Detect which cell encompasses the target text, then output its [X, Y] center coordinate. 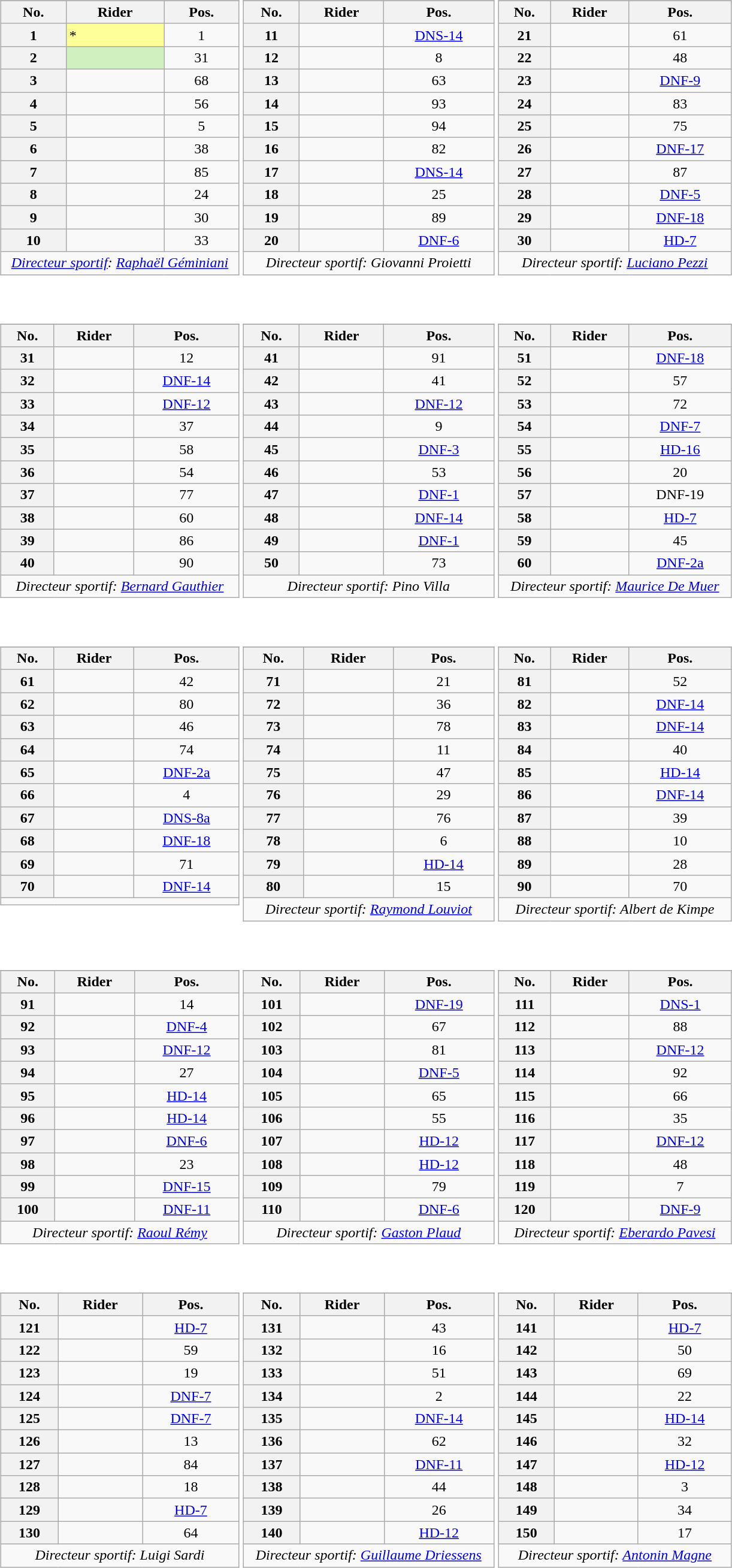
119 [525, 1187]
Directeur sportif: Luigi Sardi [120, 1555]
99 [28, 1187]
130 [29, 1533]
129 [29, 1510]
147 [527, 1464]
No. Rider Pos. 41 91 42 41 43 DNF-12 44 9 45 DNF-3 46 53 47 DNF-1 48 DNF-14 49 DNF-1 50 73 Directeur sportif: Pino Villa [369, 452]
135 [272, 1419]
112 [525, 1027]
105 [272, 1095]
97 [28, 1141]
98 [28, 1164]
DNF-15 [186, 1187]
115 [525, 1095]
132 [272, 1350]
138 [272, 1487]
125 [29, 1419]
110 [272, 1210]
144 [527, 1395]
131 [272, 1327]
DNF-3 [439, 449]
103 [272, 1050]
123 [29, 1373]
139 [272, 1510]
Directeur sportif: Raymond Louviot [368, 909]
136 [272, 1442]
137 [272, 1464]
114 [525, 1072]
108 [272, 1164]
117 [525, 1141]
146 [527, 1442]
Directeur sportif: Bernard Gauthier [120, 586]
145 [527, 1419]
101 [272, 1004]
100 [28, 1210]
HD-16 [680, 449]
102 [272, 1027]
106 [272, 1118]
DNS-1 [680, 1004]
No. Rider Pos. 71 21 72 36 73 78 74 11 75 47 76 29 77 76 78 6 79 HD-14 80 15 Directeur sportif: Raymond Louviot [369, 775]
149 [527, 1510]
49 [271, 540]
141 [527, 1327]
DNF-4 [186, 1027]
DNS-8a [187, 818]
DNF-17 [680, 149]
143 [527, 1373]
Directeur sportif: Eberardo Pavesi [615, 1232]
Directeur sportif: Luciano Pezzi [615, 263]
124 [29, 1395]
* [115, 35]
96 [28, 1118]
116 [525, 1118]
134 [272, 1395]
Directeur sportif: Giovanni Proietti [368, 263]
150 [527, 1533]
Directeur sportif: Raphaël Géminiani [120, 263]
122 [29, 1350]
133 [272, 1373]
142 [527, 1350]
No. Rider Pos. 101 DNF-19 102 67 103 81 104 DNF-5 105 65 106 55 107 HD-12 108 HD-12 109 79 110 DNF-6 Directeur sportif: Gaston Plaud [369, 1099]
121 [29, 1327]
Directeur sportif: Pino Villa [368, 586]
118 [525, 1164]
120 [525, 1210]
126 [29, 1442]
Directeur sportif: Albert de Kimpe [615, 909]
140 [272, 1533]
Directeur sportif: Maurice De Muer [615, 586]
107 [272, 1141]
95 [28, 1095]
127 [29, 1464]
128 [29, 1487]
104 [272, 1072]
Directeur sportif: Guillaume Driessens [368, 1555]
111 [525, 1004]
Directeur sportif: Raoul Rémy [120, 1232]
113 [525, 1050]
Directeur sportif: Gaston Plaud [368, 1232]
148 [527, 1487]
Directeur sportif: Antonin Magne [615, 1555]
109 [272, 1187]
